Search for the cell housing the specified text and yield its (x, y) center coordinate. 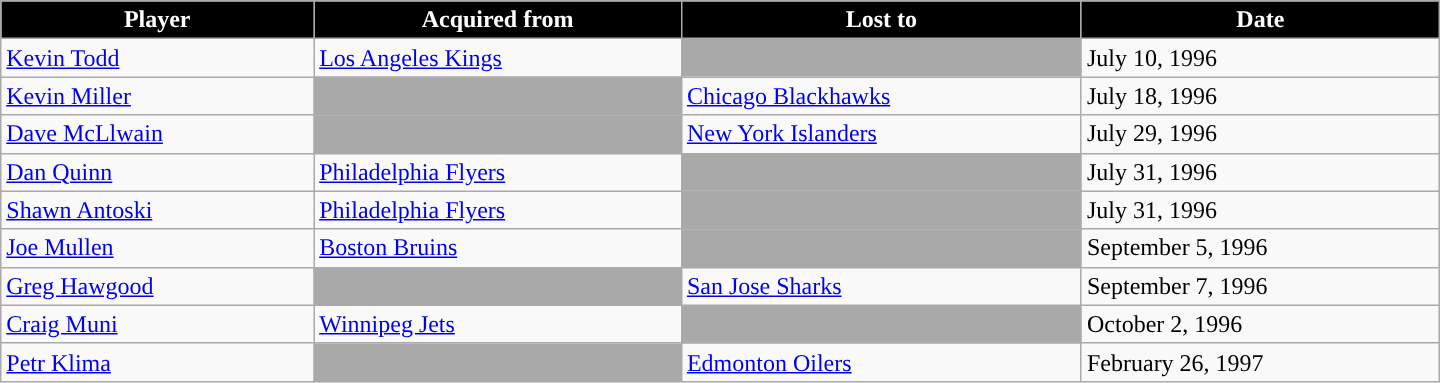
September 7, 1996 (1260, 286)
Shawn Antoski (158, 210)
September 5, 1996 (1260, 248)
July 10, 1996 (1260, 58)
October 2, 1996 (1260, 324)
New York Islanders (881, 134)
Los Angeles Kings (498, 58)
Boston Bruins (498, 248)
Date (1260, 20)
Acquired from (498, 20)
Lost to (881, 20)
Petr Klima (158, 362)
July 29, 1996 (1260, 134)
Dan Quinn (158, 172)
Craig Muni (158, 324)
Chicago Blackhawks (881, 96)
Joe Mullen (158, 248)
July 18, 1996 (1260, 96)
Kevin Miller (158, 96)
Winnipeg Jets (498, 324)
Edmonton Oilers (881, 362)
San Jose Sharks (881, 286)
Kevin Todd (158, 58)
Player (158, 20)
February 26, 1997 (1260, 362)
Dave McLlwain (158, 134)
Greg Hawgood (158, 286)
